Pinpoint the cell where the given text exists, returning its (X, Y) midpoint coordinate. 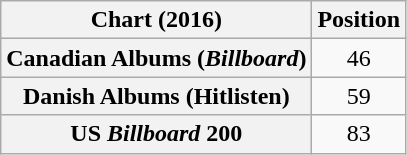
Chart (2016) (156, 20)
46 (359, 58)
59 (359, 96)
Canadian Albums (Billboard) (156, 58)
Position (359, 20)
83 (359, 134)
Danish Albums (Hitlisten) (156, 96)
US Billboard 200 (156, 134)
